Return the [X, Y] coordinate for the center point of the cell that contains the specified text.  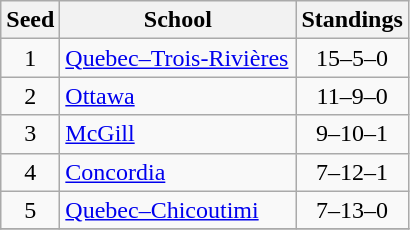
3 [30, 134]
Ottawa [178, 96]
McGill [178, 134]
Quebec–Trois-Rivières [178, 58]
7–12–1 [352, 172]
Quebec–Chicoutimi [178, 210]
15–5–0 [352, 58]
School [178, 20]
2 [30, 96]
11–9–0 [352, 96]
Standings [352, 20]
1 [30, 58]
9–10–1 [352, 134]
Concordia [178, 172]
Seed [30, 20]
7–13–0 [352, 210]
4 [30, 172]
5 [30, 210]
